Scan for the cell matching the given text and deliver its (x, y) coordinate at center. 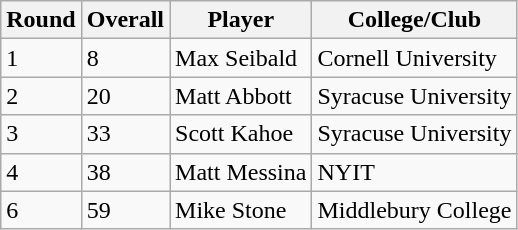
38 (125, 172)
Matt Messina (241, 172)
Round (41, 20)
Scott Kahoe (241, 134)
Max Seibald (241, 58)
1 (41, 58)
33 (125, 134)
Mike Stone (241, 210)
Cornell University (414, 58)
Matt Abbott (241, 96)
20 (125, 96)
3 (41, 134)
Player (241, 20)
NYIT (414, 172)
2 (41, 96)
4 (41, 172)
Overall (125, 20)
6 (41, 210)
Middlebury College (414, 210)
59 (125, 210)
8 (125, 58)
College/Club (414, 20)
